Search for the cell housing the specified text and yield its (X, Y) center coordinate. 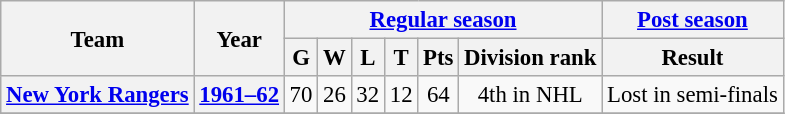
New York Rangers (98, 95)
Team (98, 38)
Pts (438, 58)
Post season (692, 20)
4th in NHL (530, 95)
Year (239, 38)
G (300, 58)
Lost in semi-finals (692, 95)
L (368, 58)
1961–62 (239, 95)
T (400, 58)
Regular season (442, 20)
32 (368, 95)
Result (692, 58)
70 (300, 95)
Division rank (530, 58)
12 (400, 95)
W (334, 58)
26 (334, 95)
64 (438, 95)
